Provide the [X, Y] coordinate of the cell's center where the given text is located.  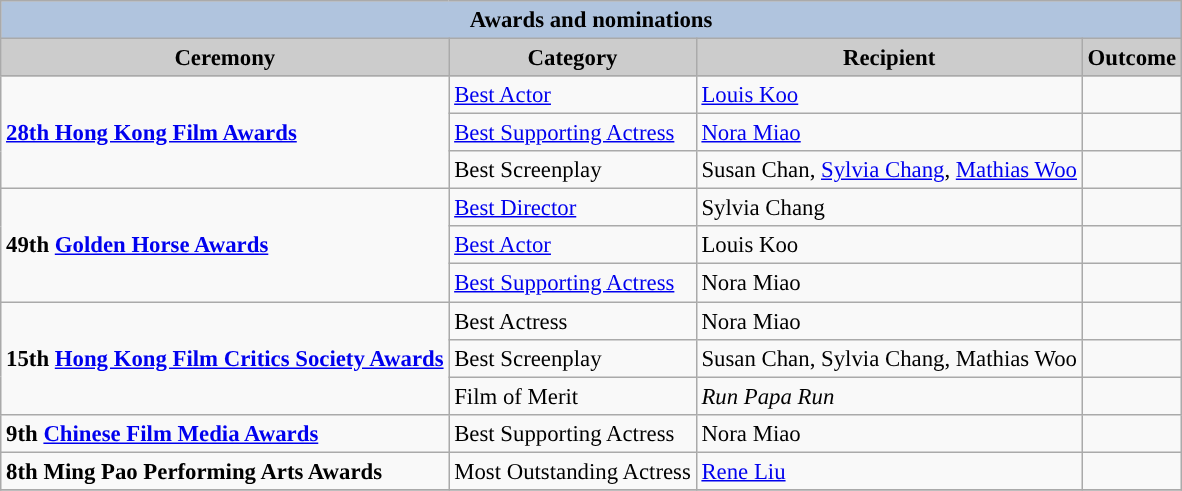
28th Hong Kong Film Awards [225, 132]
Rene Liu [889, 471]
15th Hong Kong Film Critics Society Awards [225, 358]
Sylvia Chang [889, 208]
Best Director [572, 208]
Film of Merit [572, 396]
Most Outstanding Actress [572, 471]
Recipient [889, 58]
Awards and nominations [592, 20]
Outcome [1132, 58]
Ceremony [225, 58]
Category [572, 58]
49th Golden Horse Awards [225, 246]
9th Chinese Film Media Awards [225, 433]
Best Actress [572, 321]
8th Ming Pao Performing Arts Awards [225, 471]
Run Papa Run [889, 396]
